Scan for the cell matching the given text and deliver its [X, Y] coordinate at center. 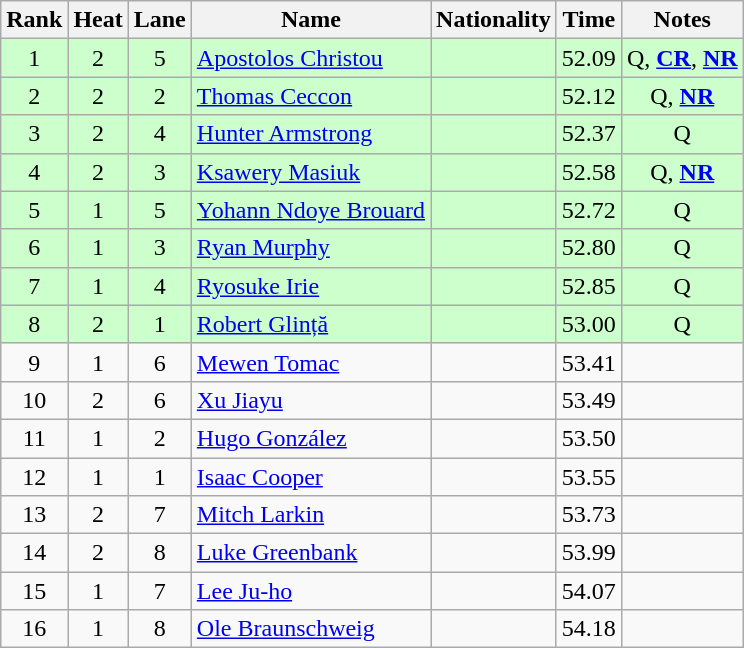
15 [34, 591]
12 [34, 477]
Rank [34, 20]
Xu Jiayu [310, 400]
53.49 [588, 400]
Mitch Larkin [310, 515]
53.00 [588, 324]
52.12 [588, 96]
11 [34, 438]
53.73 [588, 515]
Apostolos Christou [310, 58]
52.72 [588, 210]
53.41 [588, 362]
Ryosuke Irie [310, 286]
Nationality [494, 20]
14 [34, 553]
Hunter Armstrong [310, 134]
52.80 [588, 248]
13 [34, 515]
Lane [160, 20]
10 [34, 400]
Robert Glință [310, 324]
Thomas Ceccon [310, 96]
54.18 [588, 629]
Ksawery Masiuk [310, 172]
Time [588, 20]
Isaac Cooper [310, 477]
52.09 [588, 58]
52.85 [588, 286]
16 [34, 629]
53.99 [588, 553]
Ole Braunschweig [310, 629]
Heat [98, 20]
9 [34, 362]
54.07 [588, 591]
Mewen Tomac [310, 362]
Notes [682, 20]
Q, CR, NR [682, 58]
Name [310, 20]
52.37 [588, 134]
Luke Greenbank [310, 553]
52.58 [588, 172]
53.50 [588, 438]
Yohann Ndoye Brouard [310, 210]
Ryan Murphy [310, 248]
Lee Ju-ho [310, 591]
53.55 [588, 477]
Hugo González [310, 438]
